Pinpoint the cell where the given text exists, returning its (x, y) midpoint coordinate. 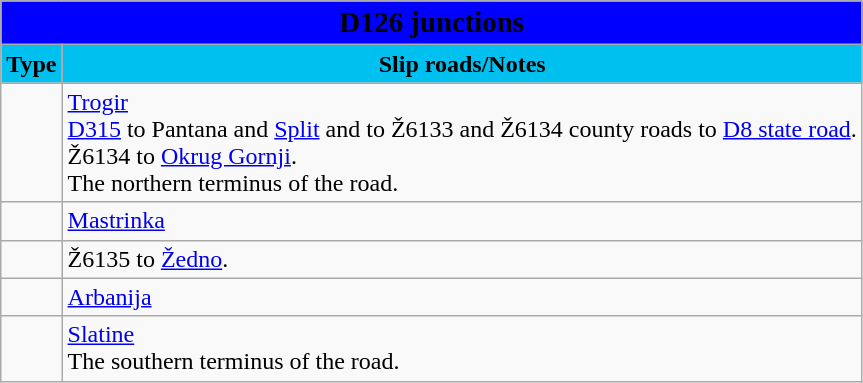
Trogir D315 to Pantana and Split and to Ž6133 and Ž6134 county roads to D8 state road.Ž6134 to Okrug Gornji.The northern terminus of the road. (462, 142)
Mastrinka (462, 221)
D126 junctions (432, 23)
Ž6135 to Žedno. (462, 259)
Slip roads/Notes (462, 64)
SlatineThe southern terminus of the road. (462, 348)
Arbanija (462, 297)
Type (32, 64)
